Return the [x, y] coordinate for the center point of the cell that contains the specified text.  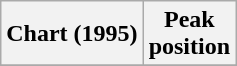
Peakposition [189, 34]
Chart (1995) [72, 34]
